Return (X, Y) of the center of cell containing provided text 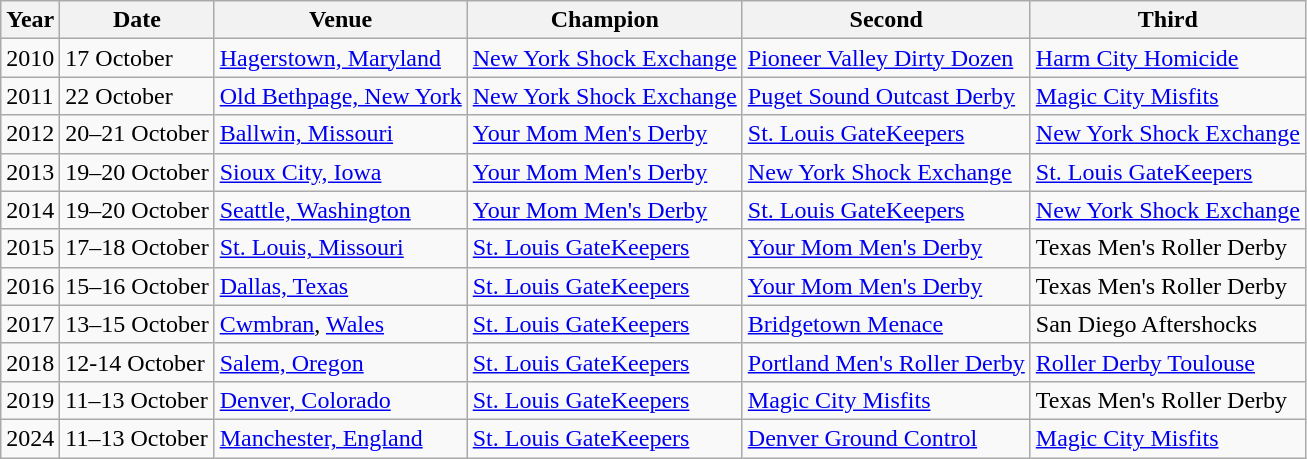
2018 (30, 362)
20–21 October (137, 134)
Date (137, 20)
17–18 October (137, 248)
Ballwin, Missouri (340, 134)
Seattle, Washington (340, 210)
Harm City Homicide (1168, 58)
Second (886, 20)
Hagerstown, Maryland (340, 58)
Venue (340, 20)
2024 (30, 438)
2019 (30, 400)
2013 (30, 172)
Puget Sound Outcast Derby (886, 96)
Bridgetown Menace (886, 324)
Champion (604, 20)
St. Louis, Missouri (340, 248)
2014 (30, 210)
Year (30, 20)
Denver Ground Control (886, 438)
17 October (137, 58)
22 October (137, 96)
Portland Men's Roller Derby (886, 362)
Sioux City, Iowa (340, 172)
2011 (30, 96)
2016 (30, 286)
12-14 October (137, 362)
2010 (30, 58)
2015 (30, 248)
San Diego Aftershocks (1168, 324)
13–15 October (137, 324)
Roller Derby Toulouse (1168, 362)
Salem, Oregon (340, 362)
2012 (30, 134)
Cwmbran, Wales (340, 324)
Third (1168, 20)
15–16 October (137, 286)
2017 (30, 324)
Manchester, England (340, 438)
Denver, Colorado (340, 400)
Pioneer Valley Dirty Dozen (886, 58)
Old Bethpage, New York (340, 96)
Dallas, Texas (340, 286)
